Pinpoint the cell where the given text exists, returning its (X, Y) midpoint coordinate. 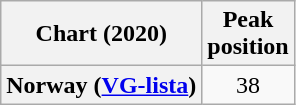
Chart (2020) (102, 34)
Peakposition (248, 34)
38 (248, 85)
Norway (VG-lista) (102, 85)
